Detect which cell encompasses the target text, then output its (X, Y) center coordinate. 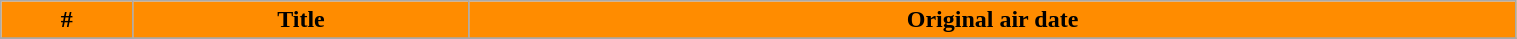
# (67, 20)
Original air date (992, 20)
Title (301, 20)
